Output the (x, y) coordinate of the center of the cell containing the given text.  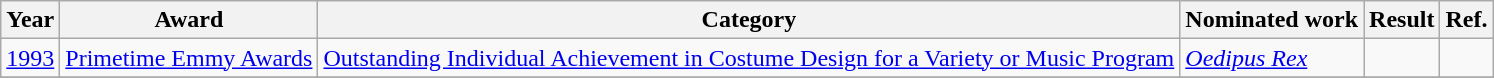
Nominated work (1272, 20)
Award (189, 20)
Category (749, 20)
Ref. (1466, 20)
Outstanding Individual Achievement in Costume Design for a Variety or Music Program (749, 58)
1993 (30, 58)
Year (30, 20)
Primetime Emmy Awards (189, 58)
Oedipus Rex (1272, 58)
Result (1402, 20)
